Return [X, Y] of the center of cell containing provided text 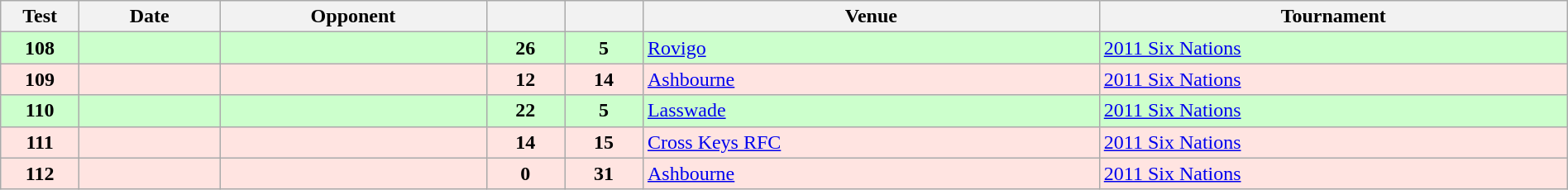
15 [604, 142]
12 [526, 79]
Test [40, 17]
22 [526, 111]
109 [40, 79]
108 [40, 48]
Tournament [1333, 17]
Cross Keys RFC [871, 142]
31 [604, 173]
Opponent [353, 17]
111 [40, 142]
Rovigo [871, 48]
0 [526, 173]
26 [526, 48]
Lasswade [871, 111]
110 [40, 111]
112 [40, 173]
Venue [871, 17]
Date [149, 17]
